Pinpoint the cell where the given text exists, returning its (X, Y) midpoint coordinate. 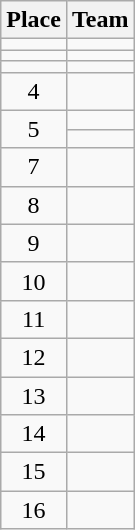
Place (34, 20)
12 (34, 357)
16 (34, 510)
8 (34, 205)
4 (34, 91)
11 (34, 319)
13 (34, 395)
15 (34, 472)
10 (34, 281)
5 (34, 129)
14 (34, 434)
7 (34, 167)
Team (100, 20)
9 (34, 243)
